For the text-containing cell, return its midpoint in (x, y) coordinate format. 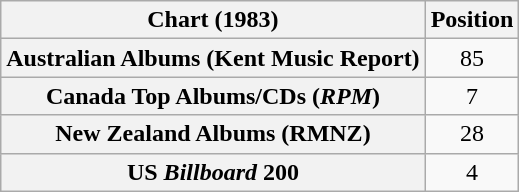
US Billboard 200 (213, 172)
Canada Top Albums/CDs (RPM) (213, 96)
New Zealand Albums (RMNZ) (213, 134)
Australian Albums (Kent Music Report) (213, 58)
85 (472, 58)
28 (472, 134)
7 (472, 96)
Chart (1983) (213, 20)
Position (472, 20)
4 (472, 172)
